Provide the (X, Y) coordinate of the cell's center where the given text is located.  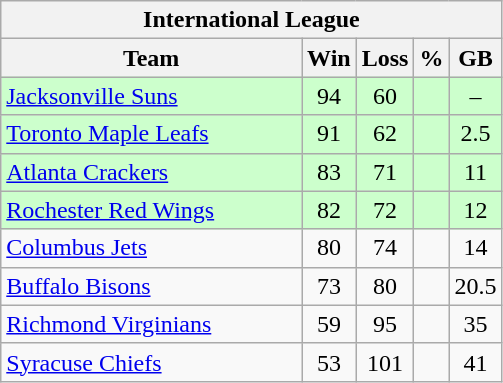
62 (385, 134)
12 (476, 210)
Richmond Virginians (152, 324)
2.5 (476, 134)
Team (152, 58)
91 (330, 134)
95 (385, 324)
International League (252, 20)
Loss (385, 58)
73 (330, 286)
82 (330, 210)
41 (476, 362)
72 (385, 210)
59 (330, 324)
Jacksonville Suns (152, 96)
– (476, 96)
Columbus Jets (152, 248)
83 (330, 172)
101 (385, 362)
Buffalo Bisons (152, 286)
Win (330, 58)
94 (330, 96)
53 (330, 362)
11 (476, 172)
GB (476, 58)
20.5 (476, 286)
35 (476, 324)
60 (385, 96)
Toronto Maple Leafs (152, 134)
14 (476, 248)
71 (385, 172)
74 (385, 248)
Atlanta Crackers (152, 172)
% (432, 58)
Syracuse Chiefs (152, 362)
Rochester Red Wings (152, 210)
